Scan for the cell matching the given text and deliver its (X, Y) coordinate at center. 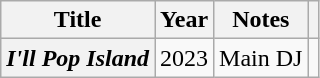
Notes (261, 20)
Year (184, 20)
I'll Pop Island (78, 58)
Title (78, 20)
2023 (184, 58)
Main DJ (261, 58)
